Capture the cell that displays the provided text and extract its (X, Y) central coordinate. 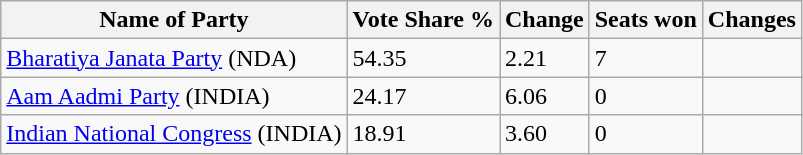
3.60 (545, 134)
Change (545, 20)
Indian National Congress (INDIA) (174, 134)
Vote Share % (423, 20)
24.17 (423, 96)
54.35 (423, 58)
Changes (752, 20)
Name of Party (174, 20)
7 (646, 58)
2.21 (545, 58)
18.91 (423, 134)
Seats won (646, 20)
Aam Aadmi Party (INDIA) (174, 96)
6.06 (545, 96)
Bharatiya Janata Party (NDA) (174, 58)
